Scan for the cell matching the given text and deliver its [X, Y] coordinate at center. 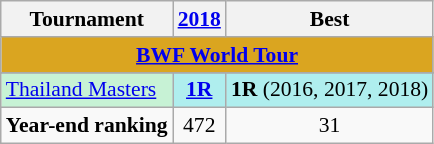
2018 [200, 19]
BWF World Tour [218, 55]
1R [200, 90]
Thailand Masters [87, 90]
472 [200, 126]
1R (2016, 2017, 2018) [330, 90]
Year-end ranking [87, 126]
Tournament [87, 19]
Best [330, 19]
31 [330, 126]
